Locate the cell with the specified text and output its (x, y) center coordinate. 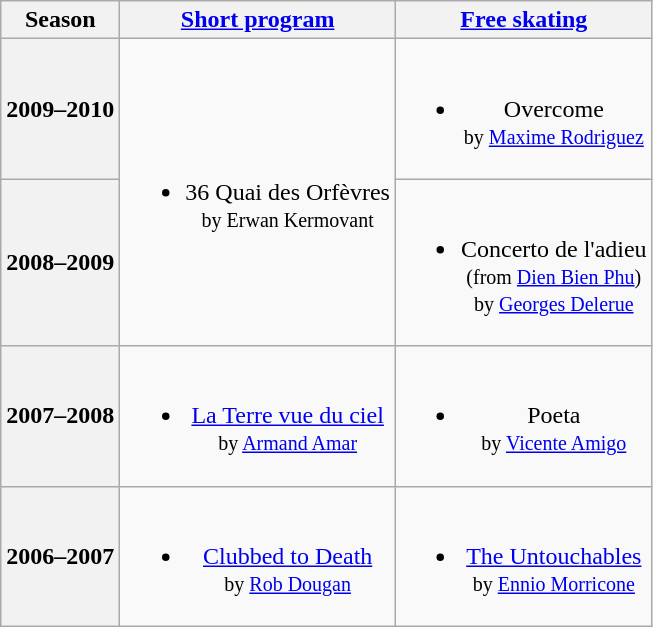
2007–2008 (60, 416)
Short program (258, 20)
La Terre vue du ciel by Armand Amar (258, 416)
2009–2010 (60, 109)
Season (60, 20)
Free skating (524, 20)
36 Quai des Orfèvres by Erwan Kermovant (258, 192)
2008–2009 (60, 262)
Overcome by Maxime Rodriguez (524, 109)
Poeta by Vicente Amigo (524, 416)
Clubbed to Death by Rob Dougan (258, 556)
2006–2007 (60, 556)
Concerto de l'adieu (from Dien Bien Phu) by Georges Delerue (524, 262)
The Untouchables by Ennio Morricone (524, 556)
